Pinpoint the cell where the given text exists, returning its (X, Y) midpoint coordinate. 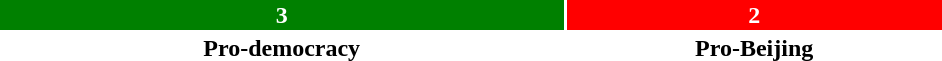
3 (282, 15)
2 (754, 15)
